From the cell containing the given text, extract its center point as [x, y] coordinate. 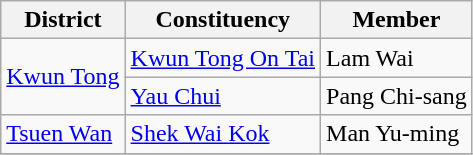
Kwun Tong On Tai [222, 58]
Man Yu-ming [397, 134]
Lam Wai [397, 58]
District [63, 20]
Kwun Tong [63, 77]
Tsuen Wan [63, 134]
Constituency [222, 20]
Yau Chui [222, 96]
Pang Chi-sang [397, 96]
Shek Wai Kok [222, 134]
Member [397, 20]
